Return the [X, Y] coordinate for the center point of the cell that contains the specified text.  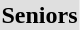
Seniors [40, 15]
